Scan for the cell matching the given text and deliver its [X, Y] coordinate at center. 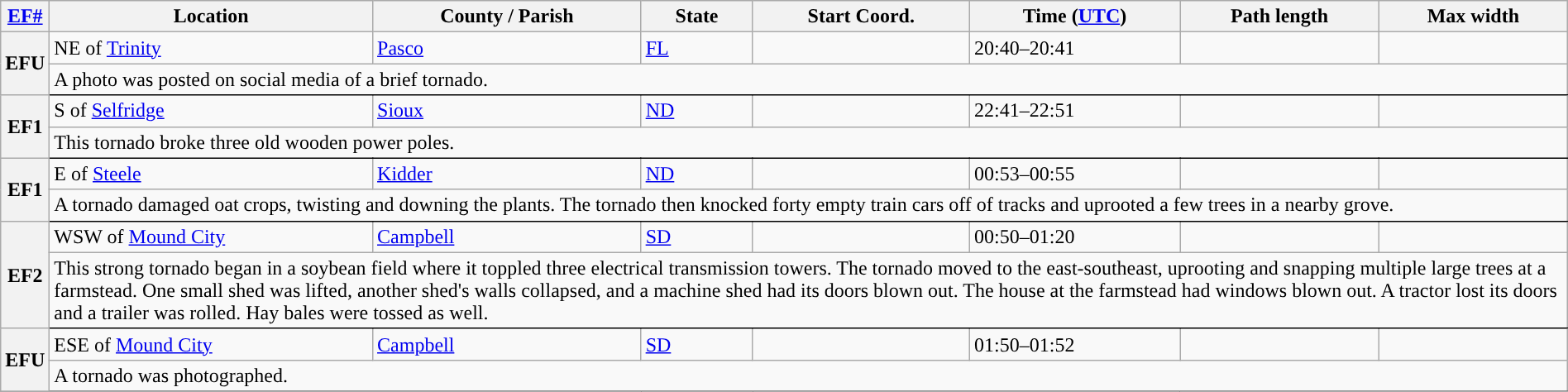
Path length [1279, 17]
22:41–22:51 [1075, 111]
Sioux [508, 111]
County / Parish [508, 17]
EF# [25, 17]
01:50–01:52 [1075, 344]
State [696, 17]
This tornado broke three old wooden power poles. [809, 142]
EF2 [25, 275]
WSW of Mound City [212, 237]
A photo was posted on social media of a brief tornado. [809, 79]
Kidder [508, 174]
Pasco [508, 48]
ESE of Mound City [212, 344]
Location [212, 17]
NE of Trinity [212, 48]
Max width [1473, 17]
E of Steele [212, 174]
Start Coord. [862, 17]
Time (UTC) [1075, 17]
FL [696, 48]
S of Selfridge [212, 111]
A tornado was photographed. [809, 375]
00:53–00:55 [1075, 174]
00:50–01:20 [1075, 237]
20:40–20:41 [1075, 48]
